Determine the [X, Y] coordinate at the center of the cell enclosing the given text.  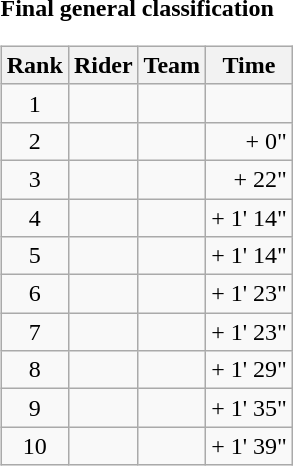
10 [34, 446]
4 [34, 217]
2 [34, 141]
8 [34, 370]
+ 1' 35" [250, 408]
+ 22" [250, 179]
3 [34, 179]
Rank [34, 65]
+ 0" [250, 141]
Time [250, 65]
6 [34, 294]
+ 1' 29" [250, 370]
+ 1' 39" [250, 446]
1 [34, 103]
Rider [103, 65]
9 [34, 408]
7 [34, 332]
Team [172, 65]
5 [34, 256]
